Extract the (X, Y) coordinate from the center of the cell holding the provided text.  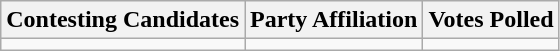
Votes Polled (491, 20)
Party Affiliation (334, 20)
Contesting Candidates (123, 20)
